Extract the (X, Y) coordinate from the center of the cell holding the provided text.  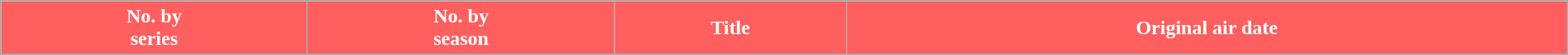
No. byseries (154, 28)
Title (730, 28)
Original air date (1207, 28)
No. byseason (461, 28)
